Return the [x, y] coordinate for the center point of the cell that contains the specified text.  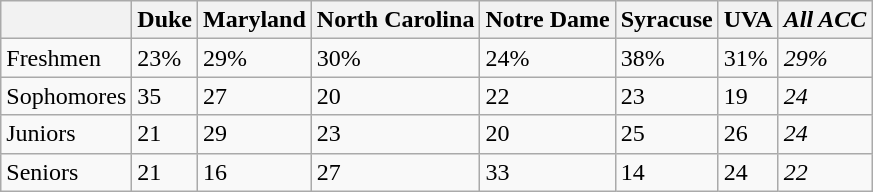
23% [165, 58]
29 [255, 134]
Freshmen [66, 58]
North Carolina [396, 20]
Notre Dame [548, 20]
Juniors [66, 134]
All ACC [825, 20]
Sophomores [66, 96]
24% [548, 58]
25 [666, 134]
Maryland [255, 20]
33 [548, 172]
16 [255, 172]
UVA [748, 20]
19 [748, 96]
Duke [165, 20]
14 [666, 172]
35 [165, 96]
Syracuse [666, 20]
38% [666, 58]
Seniors [66, 172]
31% [748, 58]
26 [748, 134]
30% [396, 58]
